Return [x, y] of the center of cell containing provided text 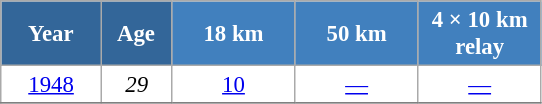
29 [136, 85]
18 km [234, 34]
1948 [52, 85]
10 [234, 85]
Year [52, 34]
50 km [356, 34]
Age [136, 34]
4 × 10 km relay [480, 34]
